For the text-containing cell, return its midpoint in [X, Y] coordinate format. 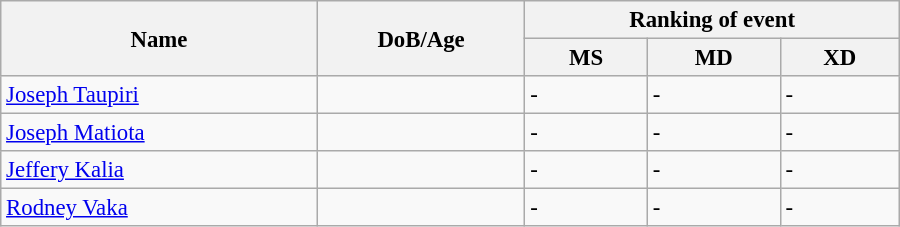
Rodney Vaka [159, 208]
MS [586, 58]
Ranking of event [712, 20]
Jeffery Kalia [159, 170]
DoB/Age [421, 38]
Joseph Matiota [159, 133]
Joseph Taupiri [159, 95]
XD [840, 58]
MD [714, 58]
Name [159, 38]
